Find where the given text appears and provide that cell's center as (x, y) coordinate. 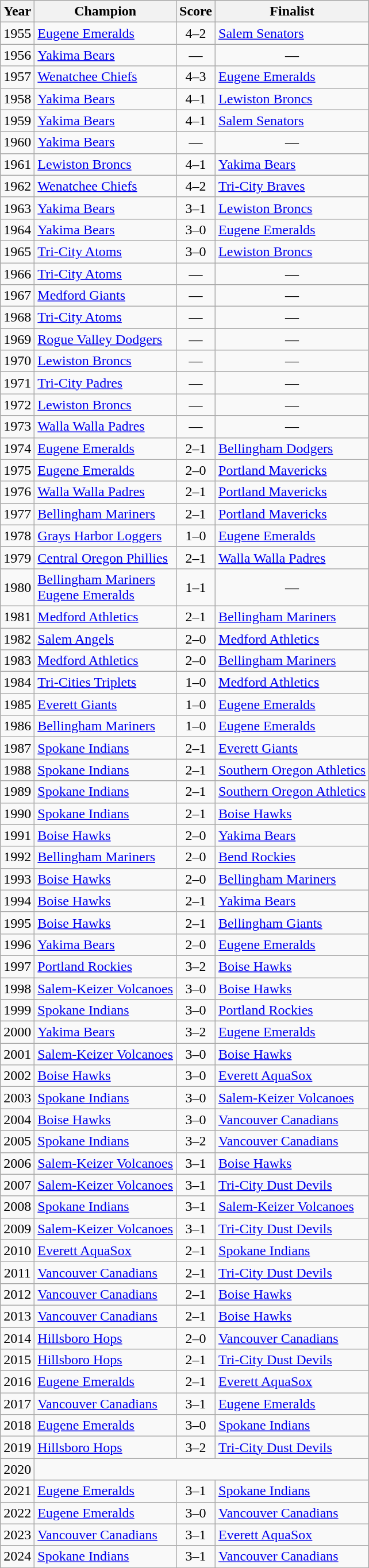
1–1 (196, 587)
2010 (17, 1250)
Bellingham Dodgers (292, 448)
2006 (17, 1163)
1985 (17, 704)
1960 (17, 142)
1996 (17, 944)
2013 (17, 1316)
1977 (17, 514)
2008 (17, 1207)
1966 (17, 274)
Rogue Valley Dodgers (106, 339)
1997 (17, 966)
1962 (17, 186)
1965 (17, 251)
1964 (17, 230)
Salem Angels (106, 639)
1956 (17, 55)
2002 (17, 1076)
1968 (17, 318)
Score (196, 11)
2004 (17, 1120)
2024 (17, 1557)
Champion (106, 11)
Medford Giants (106, 296)
2023 (17, 1535)
1987 (17, 748)
2021 (17, 1491)
2011 (17, 1272)
2000 (17, 1032)
2001 (17, 1054)
2005 (17, 1141)
1991 (17, 835)
2020 (17, 1469)
1992 (17, 857)
1976 (17, 492)
Tri-Cities Triplets (106, 683)
1979 (17, 557)
2014 (17, 1338)
Tri-City Padres (106, 383)
1969 (17, 339)
1955 (17, 33)
Tri-City Braves (292, 186)
1988 (17, 770)
Year (17, 11)
2012 (17, 1294)
2007 (17, 1185)
1959 (17, 121)
1970 (17, 361)
2009 (17, 1229)
1993 (17, 879)
Bend Rockies (292, 857)
4–3 (196, 77)
1958 (17, 99)
2003 (17, 1098)
2016 (17, 1382)
1961 (17, 164)
Finalist (292, 11)
Grays Harbor Loggers (106, 536)
2017 (17, 1404)
1975 (17, 470)
1998 (17, 988)
1978 (17, 536)
1984 (17, 683)
1995 (17, 923)
Bellingham MarinersEugene Emeralds (106, 587)
1974 (17, 448)
2022 (17, 1513)
1957 (17, 77)
1989 (17, 792)
1981 (17, 617)
1990 (17, 814)
1972 (17, 405)
2015 (17, 1360)
1980 (17, 587)
1983 (17, 661)
1963 (17, 208)
1994 (17, 901)
1971 (17, 383)
1973 (17, 427)
1986 (17, 726)
1982 (17, 639)
1999 (17, 1011)
2019 (17, 1447)
Central Oregon Phillies (106, 557)
1967 (17, 296)
Bellingham Giants (292, 923)
2018 (17, 1426)
